Return the (X, Y) coordinate for the center point of the cell that contains the specified text.  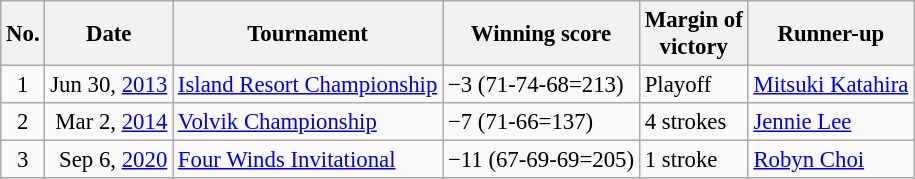
Mar 2, 2014 (109, 122)
Mitsuki Katahira (831, 85)
Jun 30, 2013 (109, 85)
Winning score (542, 34)
4 strokes (694, 122)
2 (23, 122)
1 stroke (694, 160)
Robyn Choi (831, 160)
−7 (71-66=137) (542, 122)
Date (109, 34)
Four Winds Invitational (308, 160)
−3 (71-74-68=213) (542, 85)
Jennie Lee (831, 122)
No. (23, 34)
Volvik Championship (308, 122)
Island Resort Championship (308, 85)
Playoff (694, 85)
3 (23, 160)
Sep 6, 2020 (109, 160)
−11 (67-69-69=205) (542, 160)
Runner-up (831, 34)
1 (23, 85)
Tournament (308, 34)
Margin ofvictory (694, 34)
